Search for the cell housing the specified text and yield its (X, Y) center coordinate. 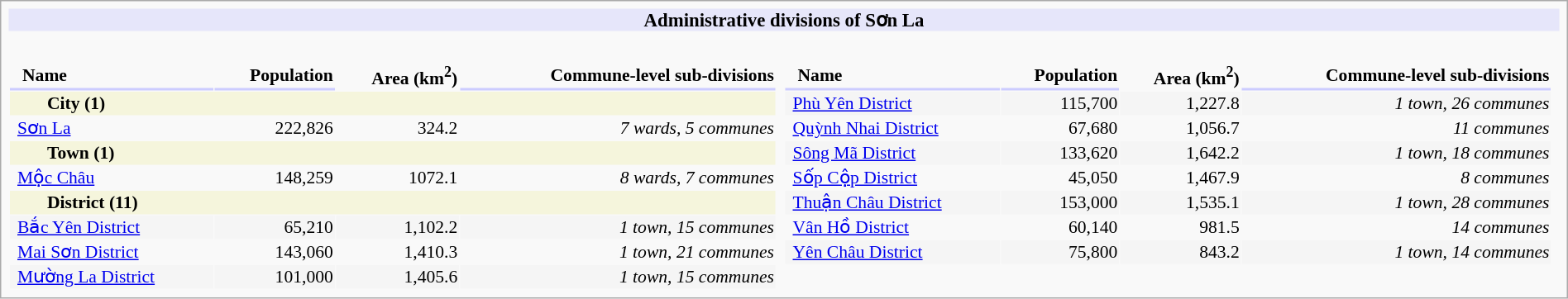
324.2 (397, 128)
Administrative divisions of Sơn La (784, 20)
Mộc Châu (112, 178)
143,060 (275, 252)
Mai Sơn District (112, 252)
1072.1 (397, 178)
1 town, 21 communes (617, 252)
1 town, 26 communes (1396, 103)
1,642.2 (1180, 153)
Quỳnh Nhai District (893, 128)
Sốp Cộp District (893, 178)
Town (1) (393, 153)
1,467.9 (1180, 178)
1,102.2 (397, 227)
115,700 (1060, 103)
14 communes (1396, 227)
75,800 (1060, 252)
Sông Mã District (893, 153)
60,140 (1060, 227)
101,000 (275, 277)
7 wards, 5 communes (617, 128)
City (1) (393, 103)
1 town, 18 communes (1396, 153)
Yên Châu District (893, 252)
67,680 (1060, 128)
Vân Hồ District (893, 227)
45,050 (1060, 178)
1,410.3 (397, 252)
8 wards, 7 communes (617, 178)
1 town, 28 communes (1396, 202)
65,210 (275, 227)
Phù Yên District (893, 103)
1,535.1 (1180, 202)
8 communes (1396, 178)
Thuận Châu District (893, 202)
11 communes (1396, 128)
981.5 (1180, 227)
Bắc Yên District (112, 227)
1,056.7 (1180, 128)
1,405.6 (397, 277)
222,826 (275, 128)
153,000 (1060, 202)
1 town, 14 communes (1396, 252)
148,259 (275, 178)
843.2 (1180, 252)
Sơn La (112, 128)
133,620 (1060, 153)
1,227.8 (1180, 103)
District (11) (393, 202)
Mường La District (112, 277)
